Scan for the cell matching the given text and deliver its [X, Y] coordinate at center. 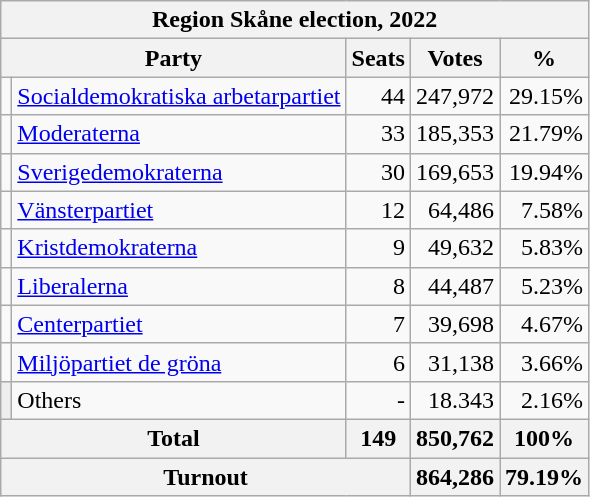
100% [544, 438]
9 [378, 248]
Centerpartiet [179, 324]
Turnout [206, 477]
31,138 [454, 362]
Region Skåne election, 2022 [295, 20]
30 [378, 172]
44,487 [454, 286]
Vänsterpartiet [179, 210]
Liberalerna [179, 286]
7.58% [544, 210]
12 [378, 210]
Seats [378, 58]
44 [378, 96]
49,632 [454, 248]
149 [378, 438]
185,353 [454, 134]
19.94% [544, 172]
Sverigedemokraterna [179, 172]
79.19% [544, 477]
850,762 [454, 438]
864,286 [454, 477]
5.83% [544, 248]
Socialdemokratiska arbetarpartiet [179, 96]
247,972 [454, 96]
Party [174, 58]
39,698 [454, 324]
33 [378, 134]
Miljöpartiet de gröna [179, 362]
3.66% [544, 362]
7 [378, 324]
169,653 [454, 172]
Total [174, 438]
6 [378, 362]
Kristdemokraterna [179, 248]
21.79% [544, 134]
64,486 [454, 210]
Votes [454, 58]
18.343 [454, 400]
% [544, 58]
5.23% [544, 286]
8 [378, 286]
- [378, 400]
29.15% [544, 96]
4.67% [544, 324]
2.16% [544, 400]
Moderaterna [179, 134]
Others [179, 400]
